For the text-containing cell, return its midpoint in (x, y) coordinate format. 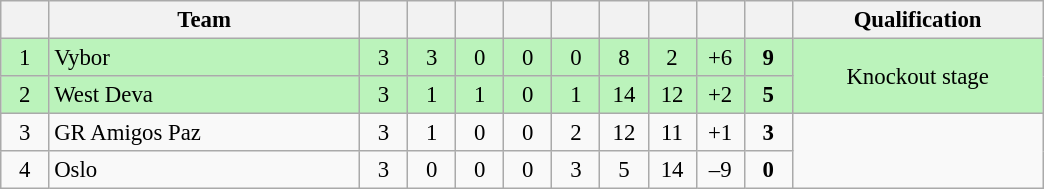
4 (25, 170)
Team (204, 20)
West Deva (204, 95)
11 (672, 133)
Oslo (204, 170)
+6 (720, 58)
8 (624, 58)
Vybor (204, 58)
9 (768, 58)
+1 (720, 133)
–9 (720, 170)
+2 (720, 95)
GR Amigos Paz (204, 133)
Qualification (918, 20)
Knockout stage (918, 76)
